From the cell containing the given text, extract its center point as [X, Y] coordinate. 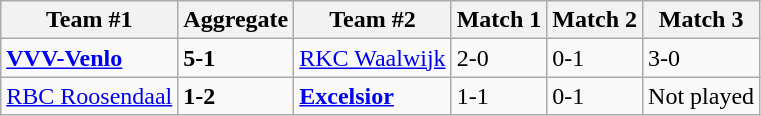
1-2 [236, 96]
5-1 [236, 58]
RKC Waalwijk [372, 58]
Match 2 [595, 20]
1-1 [499, 96]
Team #1 [90, 20]
Match 3 [702, 20]
RBC Roosendaal [90, 96]
Match 1 [499, 20]
VVV-Venlo [90, 58]
Excelsior [372, 96]
3-0 [702, 58]
Aggregate [236, 20]
2-0 [499, 58]
Not played [702, 96]
Team #2 [372, 20]
